Provide the (X, Y) coordinate of the cell's center where the given text is located.  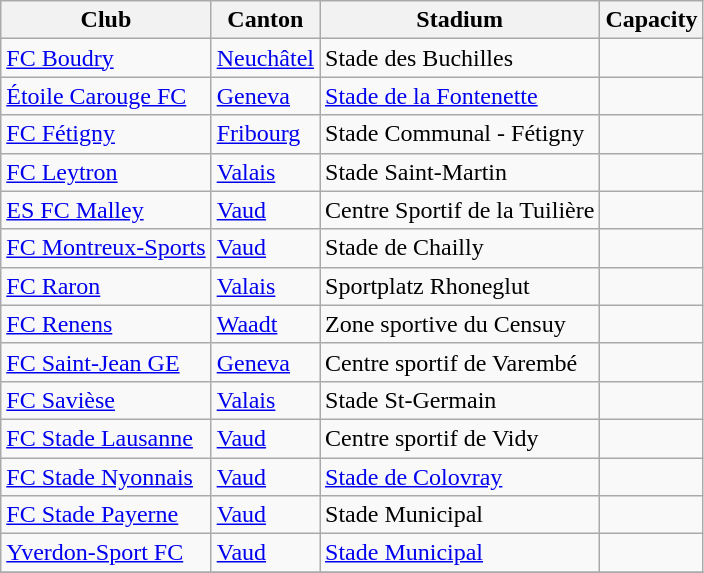
Fribourg (265, 134)
Neuchâtel (265, 58)
FC Saint-Jean GE (106, 362)
Centre Sportif de la Tuilière (460, 210)
FC Boudry (106, 58)
Centre sportif de Vidy (460, 438)
Stade des Buchilles (460, 58)
Stade St-Germain (460, 400)
Stade de la Fontenette (460, 96)
Étoile Carouge FC (106, 96)
Canton (265, 20)
FC Fétigny (106, 134)
FC Savièse (106, 400)
FC Stade Nyonnais (106, 477)
Club (106, 20)
Stadium (460, 20)
Sportplatz Rhoneglut (460, 286)
Waadt (265, 324)
Zone sportive du Censuy (460, 324)
FC Leytron (106, 172)
Centre sportif de Varembé (460, 362)
Capacity (652, 20)
FC Renens (106, 324)
FC Raron (106, 286)
Stade de Chailly (460, 248)
Stade Communal - Fétigny (460, 134)
FC Stade Payerne (106, 515)
FC Montreux-Sports (106, 248)
Yverdon-Sport FC (106, 553)
Stade de Colovray (460, 477)
FC Stade Lausanne (106, 438)
Stade Saint-Martin (460, 172)
ES FC Malley (106, 210)
